From the cell containing the given text, extract its center point as (x, y) coordinate. 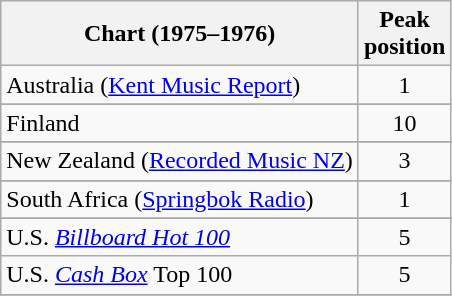
New Zealand (Recorded Music NZ) (180, 161)
Australia (Kent Music Report) (180, 85)
10 (404, 123)
3 (404, 161)
Peakposition (404, 34)
Finland (180, 123)
U.S. Cash Box Top 100 (180, 275)
South Africa (Springbok Radio) (180, 199)
Chart (1975–1976) (180, 34)
U.S. Billboard Hot 100 (180, 237)
